Capture the cell that displays the provided text and extract its (X, Y) central coordinate. 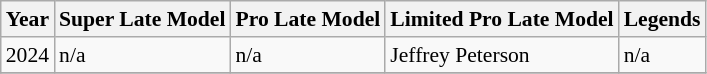
Limited Pro Late Model (502, 19)
Legends (662, 19)
Jeffrey Peterson (502, 55)
Year (28, 19)
2024 (28, 55)
Pro Late Model (308, 19)
Super Late Model (142, 19)
